Extract the (X, Y) coordinate from the center of the cell holding the provided text.  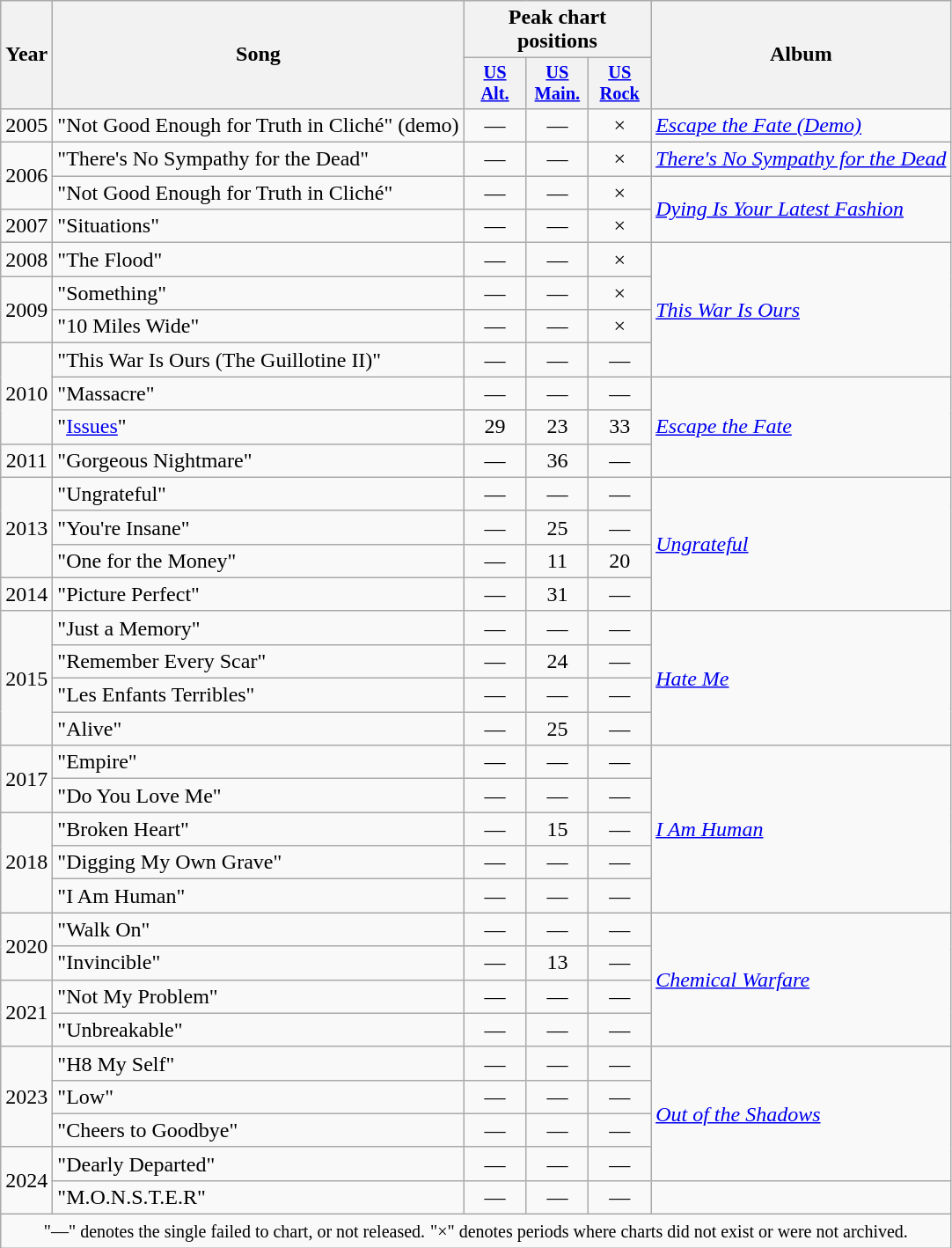
Out of the Shadows (801, 1113)
"Issues" (259, 427)
2023 (26, 1097)
24 (558, 661)
This War Is Ours (801, 310)
"Unbreakable" (259, 1030)
13 (558, 963)
"10 Miles Wide" (259, 327)
"Situations" (259, 226)
"Not My Problem" (259, 996)
"Not Good Enough for Truth in Cliché" (demo) (259, 125)
2009 (26, 310)
15 (558, 829)
"Empire" (259, 762)
USMain. (558, 84)
Escape the Fate (Demo) (801, 125)
"I Am Human" (259, 896)
"Walk On" (259, 929)
"Do You Love Me" (259, 796)
Peak chart positions (558, 30)
31 (558, 594)
"Cheers to Goodbye" (259, 1130)
"Picture Perfect" (259, 594)
2018 (26, 863)
I Am Human (801, 829)
2006 (26, 176)
33 (619, 427)
Ungrateful (801, 544)
Chemical Warfare (801, 980)
20 (619, 561)
36 (558, 460)
"M.O.N.S.T.E.R" (259, 1197)
"The Flood" (259, 260)
2017 (26, 779)
2011 (26, 460)
2020 (26, 946)
2014 (26, 594)
"Invincible" (259, 963)
"Massacre" (259, 393)
Year (26, 55)
"Ungrateful" (259, 494)
USAlt. (494, 84)
"—" denotes the single failed to chart, or not released. "×" denotes periods where charts did not exist or were not archived. (476, 1231)
2010 (26, 393)
2015 (26, 678)
"Something" (259, 293)
"Broken Heart" (259, 829)
"Low" (259, 1097)
"One for the Money" (259, 561)
2008 (26, 260)
Escape the Fate (801, 427)
Song (259, 55)
Album (801, 55)
2005 (26, 125)
2024 (26, 1180)
There's No Sympathy for the Dead (801, 159)
"Just a Memory" (259, 628)
"Dearly Departed" (259, 1164)
29 (494, 427)
"Gorgeous Nightmare" (259, 460)
23 (558, 427)
"Les Enfants Terribles" (259, 695)
USRock (619, 84)
2007 (26, 226)
"Digging My Own Grave" (259, 863)
"Alive" (259, 729)
Dying Is Your Latest Fashion (801, 209)
"There's No Sympathy for the Dead" (259, 159)
"Remember Every Scar" (259, 661)
"You're Insane" (259, 527)
Hate Me (801, 678)
"This War Is Ours (The Guillotine II)" (259, 360)
2013 (26, 527)
2021 (26, 1013)
11 (558, 561)
"H8 My Self" (259, 1063)
"Not Good Enough for Truth in Cliché" (259, 193)
